Return the [X, Y] coordinate for the center point of the cell that contains the specified text.  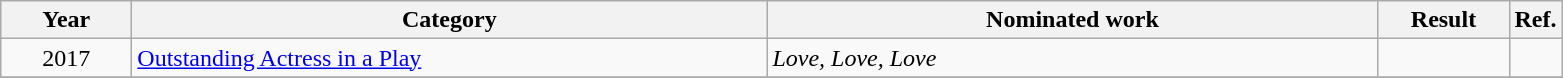
2017 [66, 58]
Year [66, 20]
Love, Love, Love [1072, 58]
Category [450, 20]
Result [1444, 20]
Outstanding Actress in a Play [450, 58]
Nominated work [1072, 20]
Ref. [1536, 20]
